Find where the given text appears and provide that cell's center as (x, y) coordinate. 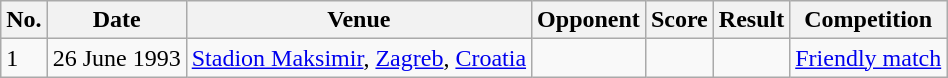
Score (679, 20)
Friendly match (868, 58)
No. (24, 20)
1 (24, 58)
26 June 1993 (116, 58)
Venue (358, 20)
Result (751, 20)
Competition (868, 20)
Stadion Maksimir, Zagreb, Croatia (358, 58)
Opponent (589, 20)
Date (116, 20)
